Determine the (X, Y) coordinate at the center of the cell enclosing the given text.  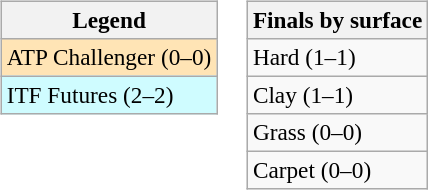
Hard (1–1) (337, 57)
Clay (1–1) (337, 95)
ITF Futures (2–2) (108, 95)
Finals by surface (337, 20)
Grass (0–0) (337, 133)
ATP Challenger (0–0) (108, 57)
Legend (108, 20)
Carpet (0–0) (337, 171)
